Determine the [X, Y] coordinate at the center of the cell enclosing the given text.  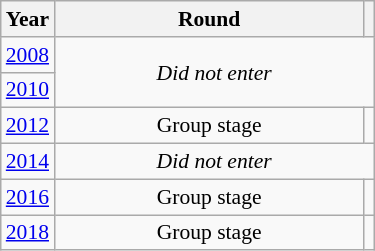
2012 [28, 126]
2016 [28, 197]
2008 [28, 55]
Year [28, 19]
Round [209, 19]
2018 [28, 233]
2010 [28, 90]
2014 [28, 162]
